From the cell containing the given text, extract its center point as [x, y] coordinate. 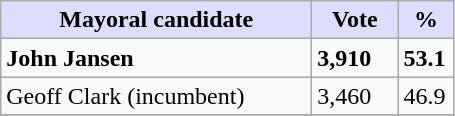
Mayoral candidate [156, 20]
46.9 [426, 96]
3,460 [355, 96]
Geoff Clark (incumbent) [156, 96]
Vote [355, 20]
John Jansen [156, 58]
% [426, 20]
3,910 [355, 58]
53.1 [426, 58]
